Locate the cell with the specified text and output its (x, y) center coordinate. 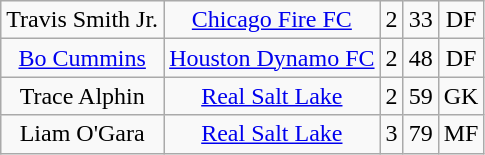
79 (420, 134)
3 (392, 134)
33 (420, 20)
Bo Cummins (82, 58)
Trace Alphin (82, 96)
Liam O'Gara (82, 134)
59 (420, 96)
Travis Smith Jr. (82, 20)
MF (461, 134)
Chicago Fire FC (272, 20)
GK (461, 96)
Houston Dynamo FC (272, 58)
48 (420, 58)
